Find where the given text appears and provide that cell's center as (x, y) coordinate. 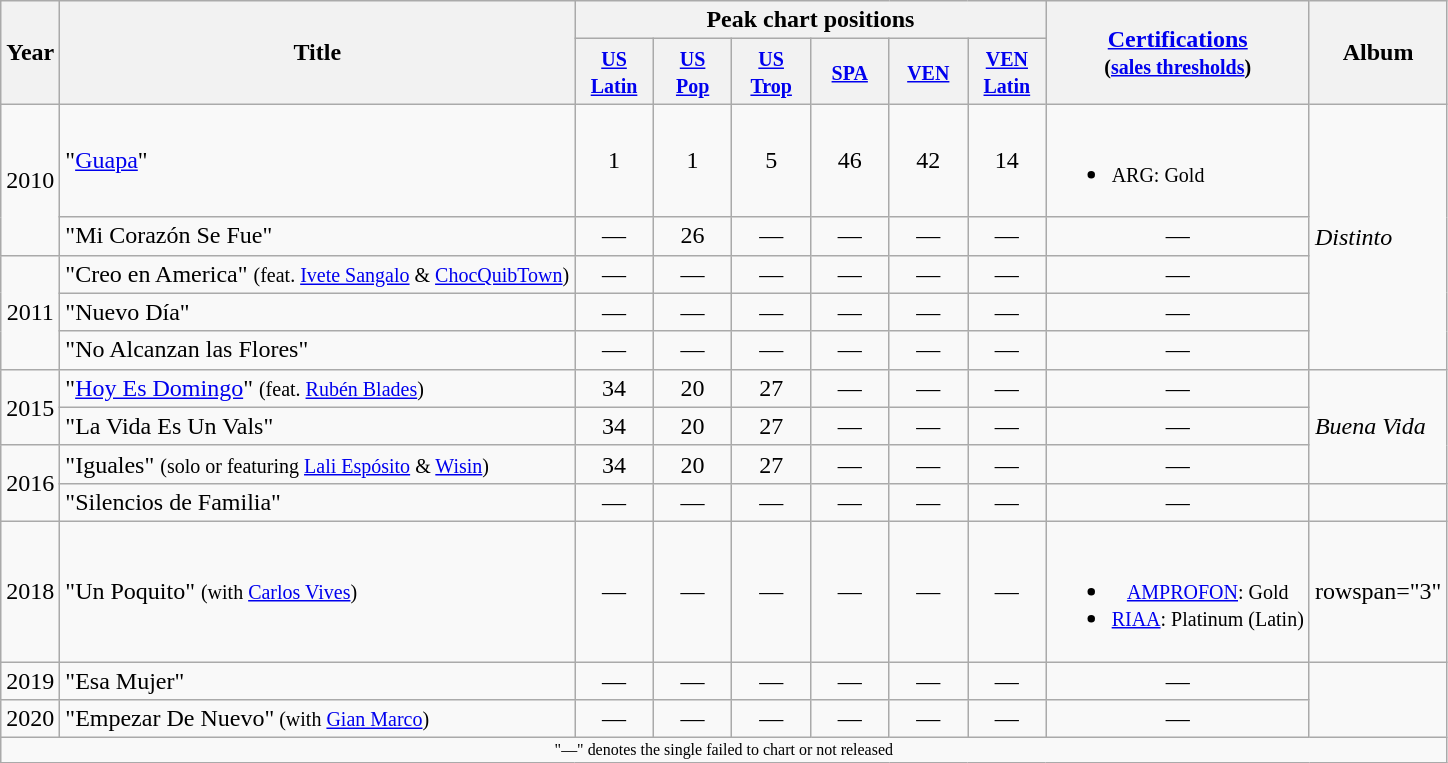
"Hoy Es Domingo" (feat. Rubén Blades) (318, 388)
"La Vida Es Un Vals" (318, 426)
Year (30, 52)
5 (772, 160)
2018 (30, 591)
VENLatin (1008, 72)
"Mi Corazón Se Fue" (318, 236)
Album (1378, 52)
"Empezar De Nuevo" (with Gian Marco) (318, 719)
"Creo en America" (feat. Ivete Sangalo & ChocQuibTown) (318, 274)
14 (1008, 160)
"No Alcanzan las Flores" (318, 350)
2019 (30, 681)
"Esa Mujer" (318, 681)
USLatin (614, 72)
AMPROFON: GoldRIAA: Platinum (Latin) (1178, 591)
42 (928, 160)
26 (692, 236)
46 (850, 160)
2010 (30, 180)
Distinto (1378, 236)
Certifications(sales thresholds) (1178, 52)
rowspan="3" (1378, 591)
Title (318, 52)
Buena Vida (1378, 426)
2016 (30, 483)
ARG: Gold (1178, 160)
"Un Poquito" (with Carlos Vives) (318, 591)
USTrop (772, 72)
SPA (850, 72)
USPop (692, 72)
VEN (928, 72)
"—" denotes the single failed to chart or not released (724, 750)
"Guapa" (318, 160)
"Silencios de Familia" (318, 502)
2011 (30, 312)
"Nuevo Día" (318, 312)
2015 (30, 407)
2020 (30, 719)
Peak chart positions (810, 20)
"Iguales" (solo or featuring Lali Espósito & Wisin) (318, 464)
